Determine the [X, Y] coordinate at the center of the cell enclosing the given text.  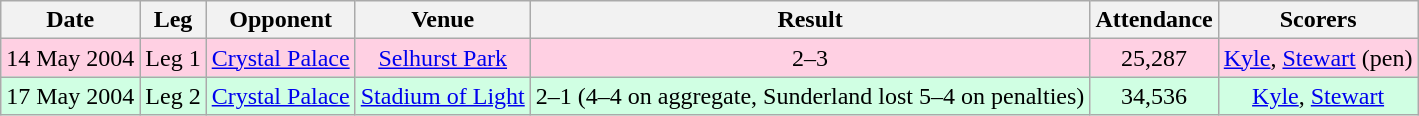
Attendance [1154, 20]
Leg [173, 20]
Date [70, 20]
25,287 [1154, 58]
Scorers [1318, 20]
14 May 2004 [70, 58]
Venue [442, 20]
Result [810, 20]
17 May 2004 [70, 96]
Leg 2 [173, 96]
2–3 [810, 58]
Stadium of Light [442, 96]
34,536 [1154, 96]
Leg 1 [173, 58]
Opponent [280, 20]
2–1 (4–4 on aggregate, Sunderland lost 5–4 on penalties) [810, 96]
Selhurst Park [442, 58]
Kyle, Stewart [1318, 96]
Kyle, Stewart (pen) [1318, 58]
